Provide the (x, y) coordinate of the cell's center where the given text is located.  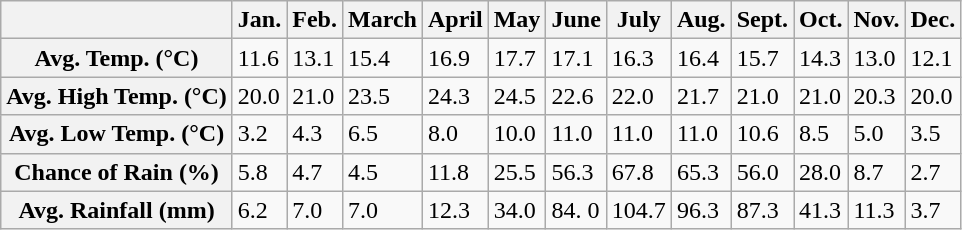
11.3 (876, 210)
12.3 (455, 210)
67.8 (638, 172)
15.4 (382, 58)
4.3 (315, 134)
8.0 (455, 134)
3.7 (933, 210)
65.3 (701, 172)
Feb. (315, 20)
April (455, 20)
Avg. Low Temp. (°C) (117, 134)
Avg. High Temp. (°C) (117, 96)
Aug. (701, 20)
20.3 (876, 96)
5.8 (259, 172)
34.0 (517, 210)
56.3 (576, 172)
14.3 (821, 58)
4.7 (315, 172)
16.4 (701, 58)
3.5 (933, 134)
Jan. (259, 20)
3.2 (259, 134)
8.7 (876, 172)
104.7 (638, 210)
Oct. (821, 20)
28.0 (821, 172)
17.7 (517, 58)
24.3 (455, 96)
10.0 (517, 134)
4.5 (382, 172)
24.5 (517, 96)
12.1 (933, 58)
22.6 (576, 96)
11.8 (455, 172)
July (638, 20)
Sept. (762, 20)
17.1 (576, 58)
Chance of Rain (%) (117, 172)
10.6 (762, 134)
6.2 (259, 210)
16.9 (455, 58)
16.3 (638, 58)
22.0 (638, 96)
56.0 (762, 172)
96.3 (701, 210)
87.3 (762, 210)
2.7 (933, 172)
5.0 (876, 134)
8.5 (821, 134)
Avg. Temp. (°C) (117, 58)
15.7 (762, 58)
84. 0 (576, 210)
March (382, 20)
21.7 (701, 96)
25.5 (517, 172)
11.6 (259, 58)
6.5 (382, 134)
41.3 (821, 210)
Dec. (933, 20)
May (517, 20)
23.5 (382, 96)
13.0 (876, 58)
June (576, 20)
Avg. Rainfall (mm) (117, 210)
Nov. (876, 20)
13.1 (315, 58)
